Capture the cell that displays the provided text and extract its (X, Y) central coordinate. 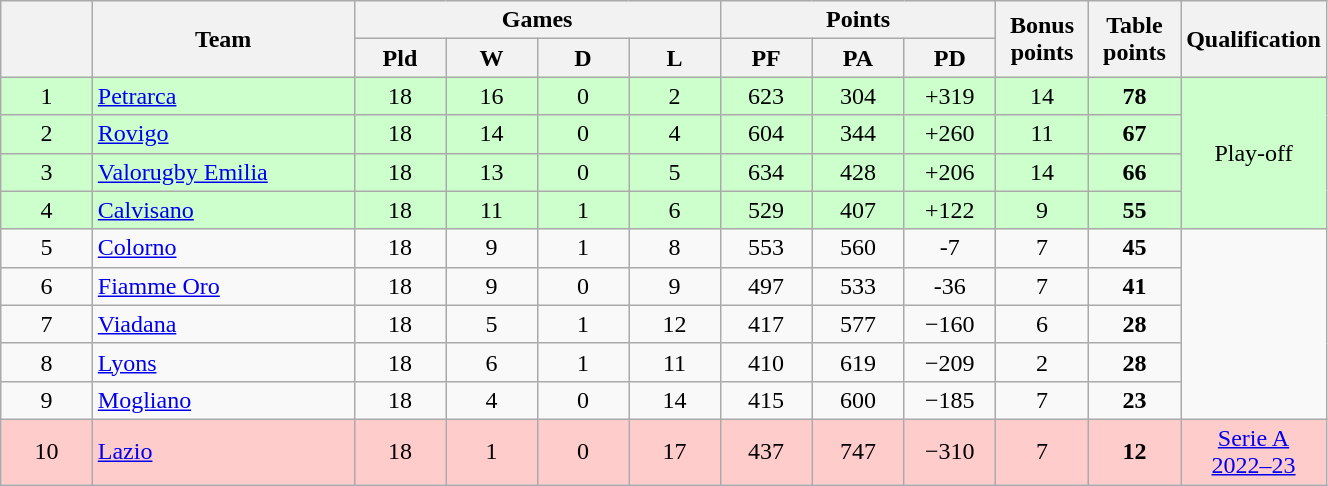
-36 (950, 286)
529 (766, 210)
PD (950, 58)
560 (858, 248)
Table points (1134, 39)
Bonus points (1042, 39)
Mogliano (223, 400)
78 (1134, 96)
Viadana (223, 324)
L (675, 58)
747 (858, 452)
604 (766, 134)
66 (1134, 172)
+319 (950, 96)
623 (766, 96)
−310 (950, 452)
600 (858, 400)
Pld (400, 58)
428 (858, 172)
−209 (950, 362)
D (582, 58)
304 (858, 96)
Lazio (223, 452)
533 (858, 286)
Rovigo (223, 134)
417 (766, 324)
+122 (950, 210)
+206 (950, 172)
10 (47, 452)
437 (766, 452)
577 (858, 324)
45 (1134, 248)
Calvisano (223, 210)
Games (537, 20)
17 (675, 452)
67 (1134, 134)
−160 (950, 324)
Serie A 2022–23 (1254, 452)
PA (858, 58)
PF (766, 58)
41 (1134, 286)
344 (858, 134)
634 (766, 172)
Qualification (1254, 39)
Fiamme Oro (223, 286)
Team (223, 39)
Play-off (1254, 153)
553 (766, 248)
410 (766, 362)
+260 (950, 134)
407 (858, 210)
16 (492, 96)
415 (766, 400)
Colorno (223, 248)
619 (858, 362)
55 (1134, 210)
Points (858, 20)
Valorugby Emilia (223, 172)
3 (47, 172)
497 (766, 286)
23 (1134, 400)
Lyons (223, 362)
W (492, 58)
−185 (950, 400)
-7 (950, 248)
13 (492, 172)
Petrarca (223, 96)
